Find where the given text appears and provide that cell's center as [x, y] coordinate. 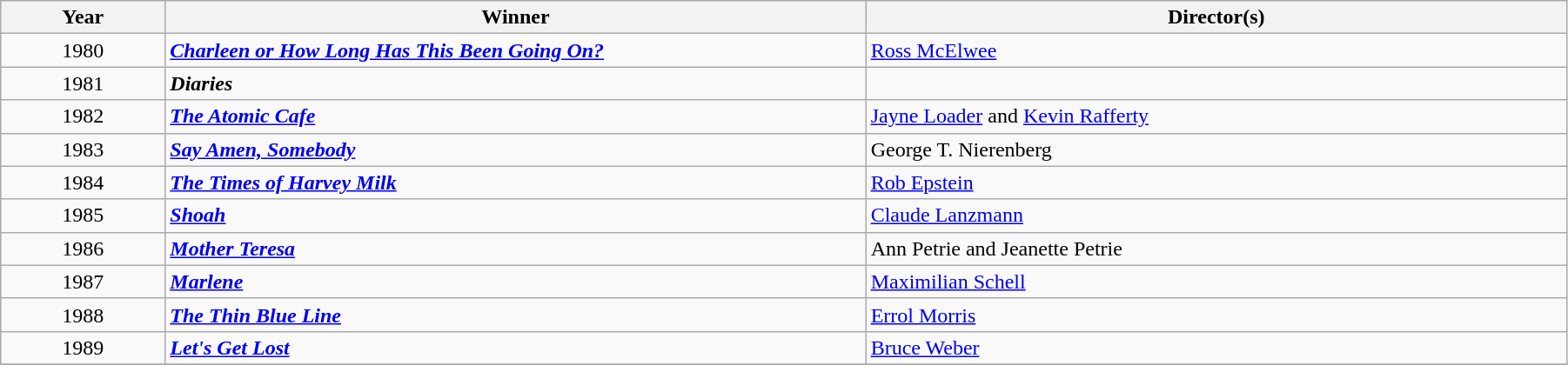
1985 [84, 216]
Claude Lanzmann [1216, 216]
1986 [84, 249]
Ann Petrie and Jeanette Petrie [1216, 249]
Charleen or How Long Has This Been Going On? [515, 50]
Errol Morris [1216, 315]
Ross McElwee [1216, 50]
1980 [84, 50]
1982 [84, 116]
1987 [84, 282]
Mother Teresa [515, 249]
Marlene [515, 282]
Shoah [515, 216]
1988 [84, 315]
1989 [84, 348]
Jayne Loader and Kevin Rafferty [1216, 116]
Diaries [515, 83]
Rob Epstein [1216, 182]
George T. Nierenberg [1216, 149]
The Thin Blue Line [515, 315]
The Atomic Cafe [515, 116]
Say Amen, Somebody [515, 149]
1983 [84, 149]
1984 [84, 182]
Winner [515, 17]
Let's Get Lost [515, 348]
Bruce Weber [1216, 348]
Year [84, 17]
1981 [84, 83]
Director(s) [1216, 17]
The Times of Harvey Milk [515, 182]
Maximilian Schell [1216, 282]
